For the text-containing cell, return its midpoint in (X, Y) coordinate format. 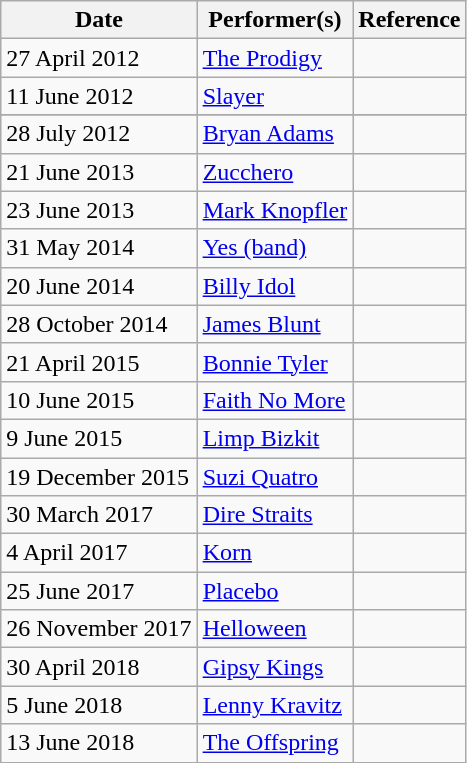
Zucchero (275, 172)
Limp Bizkit (275, 438)
Gipsy Kings (275, 667)
28 July 2012 (99, 134)
31 May 2014 (99, 248)
26 November 2017 (99, 629)
5 June 2018 (99, 705)
Dire Straits (275, 515)
Bonnie Tyler (275, 362)
10 June 2015 (99, 400)
Placebo (275, 591)
Lenny Kravitz (275, 705)
11 June 2012 (99, 96)
30 March 2017 (99, 515)
Mark Knopfler (275, 210)
The Prodigy (275, 58)
27 April 2012 (99, 58)
Suzi Quatro (275, 477)
19 December 2015 (99, 477)
25 June 2017 (99, 591)
23 June 2013 (99, 210)
Bryan Adams (275, 134)
The Offspring (275, 743)
James Blunt (275, 324)
9 June 2015 (99, 438)
Reference (410, 20)
21 April 2015 (99, 362)
Yes (band) (275, 248)
Performer(s) (275, 20)
Slayer (275, 96)
13 June 2018 (99, 743)
21 June 2013 (99, 172)
30 April 2018 (99, 667)
Date (99, 20)
Korn (275, 553)
Helloween (275, 629)
Billy Idol (275, 286)
Faith No More (275, 400)
28 October 2014 (99, 324)
4 April 2017 (99, 553)
20 June 2014 (99, 286)
